Identify which cell holds the provided text, then report its (X, Y) central coordinate. 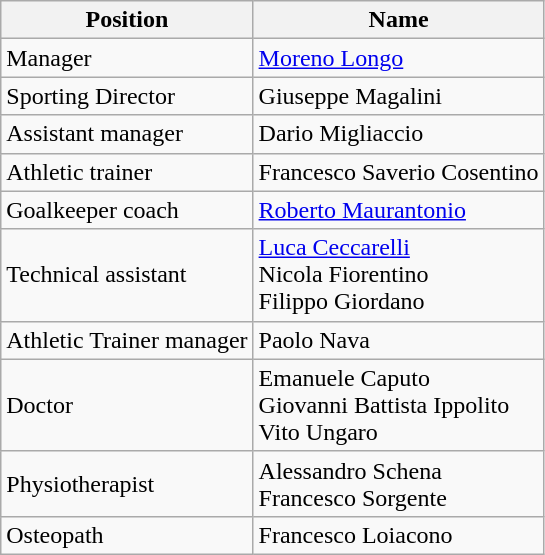
Athletic trainer (127, 172)
Giuseppe Magalini (398, 96)
Doctor (127, 405)
Luca Ceccarelli Nicola Fiorentino Filippo Giordano (398, 275)
Alessandro Schena Francesco Sorgente (398, 484)
Manager (127, 58)
Sporting Director (127, 96)
Athletic Trainer manager (127, 340)
Position (127, 20)
Emanuele Caputo Giovanni Battista Ippolito Vito Ungaro (398, 405)
Roberto Maurantonio (398, 210)
Moreno Longo (398, 58)
Paolo Nava (398, 340)
Physiotherapist (127, 484)
Goalkeeper coach (127, 210)
Dario Migliaccio (398, 134)
Francesco Saverio Cosentino (398, 172)
Name (398, 20)
Francesco Loiacono (398, 535)
Osteopath (127, 535)
Technical assistant (127, 275)
Assistant manager (127, 134)
